For the text-containing cell, return its midpoint in [x, y] coordinate format. 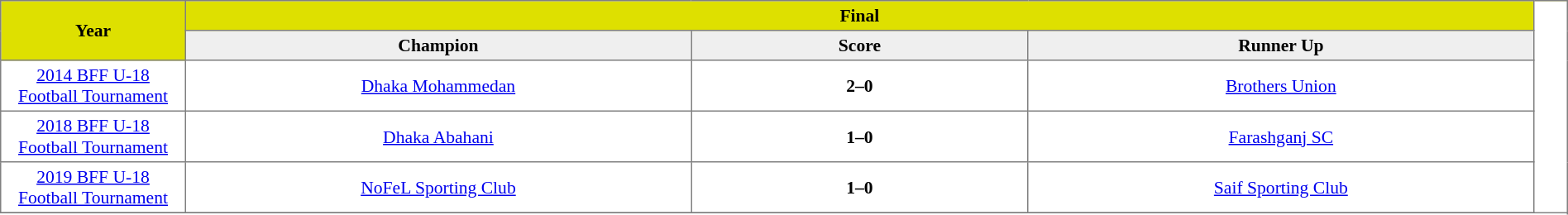
2–0 [860, 86]
Year [93, 31]
2018 BFF U-18 Football Tournament [93, 136]
Dhaka Abahani [438, 136]
2014 BFF U-18 Football Tournament [93, 86]
Brothers Union [1280, 86]
Runner Up [1280, 45]
Saif Sporting Club [1280, 188]
Final [859, 16]
Champion [438, 45]
Farashganj SC [1280, 136]
Score [860, 45]
NoFeL Sporting Club [438, 188]
Dhaka Mohammedan [438, 86]
2019 BFF U-18 Football Tournament [93, 188]
